Locate the cell with the specified text and output its (X, Y) center coordinate. 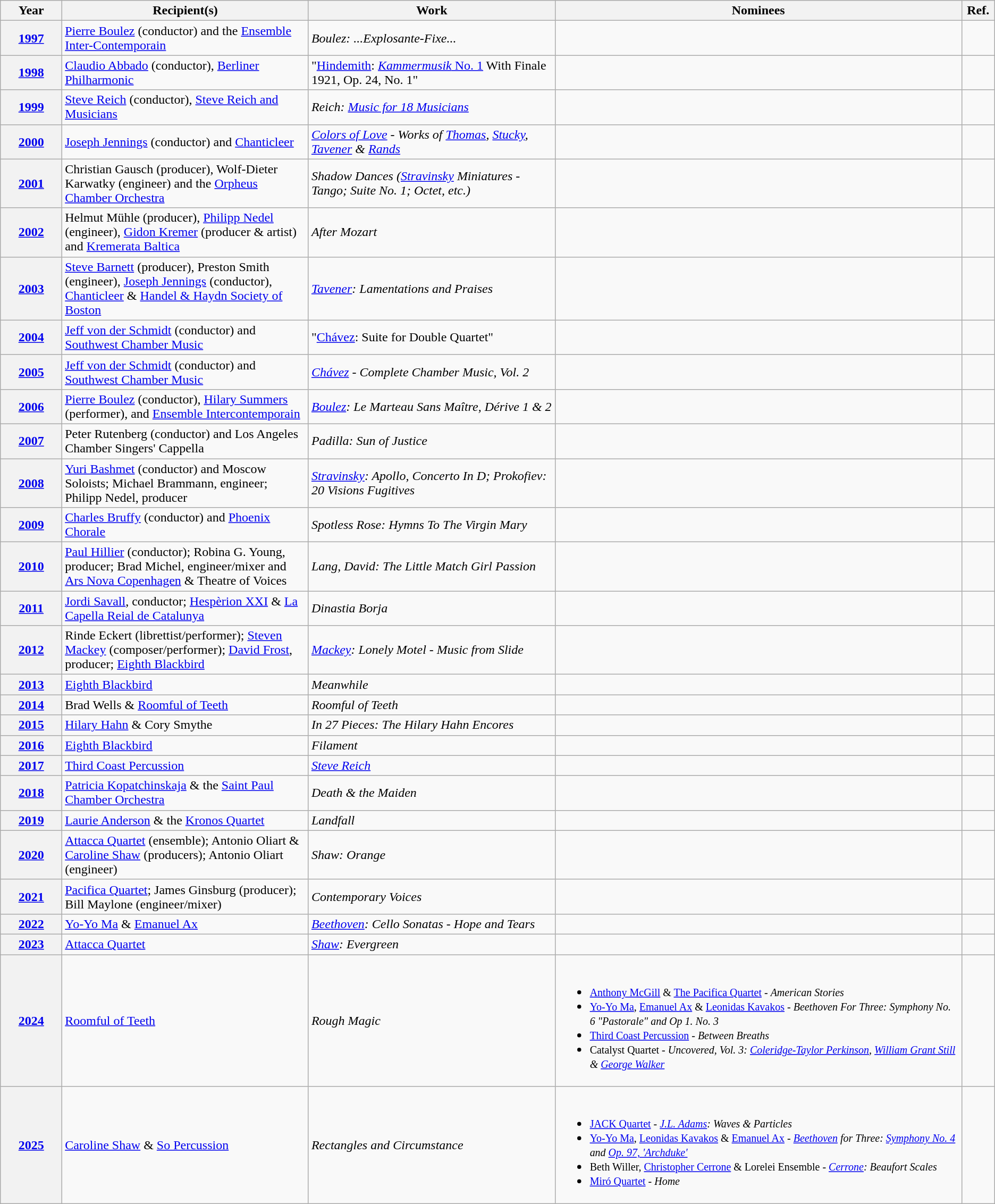
2015 (31, 725)
Lang, David: The Little Match Girl Passion (432, 567)
1997 (31, 38)
2019 (31, 820)
2000 (31, 141)
Pacifica Quartet; James Ginsburg (producer); Bill Maylone (engineer/mixer) (185, 896)
Recipient(s) (185, 11)
Christian Gausch (producer), Wolf-Dieter Karwatky (engineer) and the Orpheus Chamber Orchestra (185, 183)
2014 (31, 705)
Padilla: Sun of Justice (432, 441)
2017 (31, 765)
2023 (31, 944)
2012 (31, 650)
2025 (31, 1145)
Chávez - Complete Chamber Music, Vol. 2 (432, 372)
Brad Wells & Roomful of Teeth (185, 705)
In 27 Pieces: The Hilary Hahn Encores (432, 725)
Stravinsky: Apollo, Concerto In D; Prokofiev: 20 Visions Fugitives (432, 483)
Steve Reich (432, 765)
Year (31, 11)
Pierre Boulez (conductor), Hilary Summers (performer), and Ensemble Intercontemporain (185, 406)
Charles Bruffy (conductor) and Phoenix Chorale (185, 525)
Patricia Kopatchinskaja & the Saint Paul Chamber Orchestra (185, 793)
2009 (31, 525)
Rough Magic (432, 1021)
Rinde Eckert (librettist/performer); Steven Mackey (composer/performer); David Frost, producer; Eighth Blackbird (185, 650)
2024 (31, 1021)
Steve Reich (conductor), Steve Reich and Musicians (185, 107)
Yo-Yo Ma & Emanuel Ax (185, 924)
2007 (31, 441)
Meanwhile (432, 685)
Third Coast Percussion (185, 765)
2011 (31, 608)
Contemporary Voices (432, 896)
Spotless Rose: Hymns To The Virgin Mary (432, 525)
2013 (31, 685)
2003 (31, 288)
Death & the Maiden (432, 793)
2001 (31, 183)
2005 (31, 372)
Work (432, 11)
Hilary Hahn & Cory Smythe (185, 725)
2004 (31, 337)
Shadow Dances (Stravinsky Miniatures - Tango; Suite No. 1; Octet, etc.) (432, 183)
2018 (31, 793)
Boulez: ...Explosante-Fixe... (432, 38)
"Hindemith: Kammermusik No. 1 With Finale 1921, Op. 24, No. 1" (432, 72)
Shaw: Evergreen (432, 944)
Attacca Quartet (185, 944)
2010 (31, 567)
"Chávez: Suite for Double Quartet" (432, 337)
2008 (31, 483)
2021 (31, 896)
Jordi Savall, conductor; Hespèrion XXI & La Capella Reial de Catalunya (185, 608)
Nominees (758, 11)
Joseph Jennings (conductor) and Chanticleer (185, 141)
2022 (31, 924)
2016 (31, 745)
Peter Rutenberg (conductor) and Los Angeles Chamber Singers' Cappella (185, 441)
After Mozart (432, 232)
1998 (31, 72)
Claudio Abbado (conductor), Berliner Philharmonic (185, 72)
Laurie Anderson & the Kronos Quartet (185, 820)
Boulez: Le Marteau Sans Maître, Dérive 1 & 2 (432, 406)
1999 (31, 107)
2006 (31, 406)
Dinastia Borja (432, 608)
2002 (31, 232)
Paul Hillier (conductor); Robina G. Young, producer; Brad Michel, engineer/mixer and Ars Nova Copenhagen & Theatre of Voices (185, 567)
Attacca Quartet (ensemble); Antonio Oliart & Caroline Shaw (producers); Antonio Oliart (engineer) (185, 855)
Reich: Music for 18 Musicians (432, 107)
Helmut Mühle (producer), Philipp Nedel (engineer), Gidon Kremer (producer & artist) and Kremerata Baltica (185, 232)
Yuri Bashmet (conductor) and Moscow Soloists; Michael Brammann, engineer; Philipp Nedel, producer (185, 483)
Filament (432, 745)
Steve Barnett (producer), Preston Smith (engineer), Joseph Jennings (conductor), Chanticleer & Handel & Haydn Society of Boston (185, 288)
Pierre Boulez (conductor) and the Ensemble Inter-Contemporain (185, 38)
2020 (31, 855)
Colors of Love - Works of Thomas, Stucky, Tavener & Rands (432, 141)
Caroline Shaw & So Percussion (185, 1145)
Mackey: Lonely Motel - Music from Slide (432, 650)
Beethoven: Cello Sonatas - Hope and Tears (432, 924)
Landfall (432, 820)
Rectangles and Circumstance (432, 1145)
Tavener: Lamentations and Praises (432, 288)
Ref. (978, 11)
Shaw: Orange (432, 855)
